Scan for the cell matching the given text and deliver its [X, Y] coordinate at center. 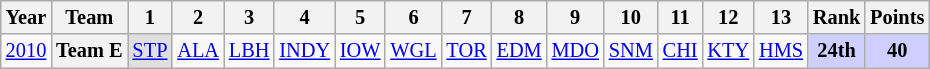
ALA [198, 51]
11 [680, 17]
LBH [249, 51]
10 [631, 17]
WGL [413, 51]
SNM [631, 51]
TOR [467, 51]
40 [897, 51]
Team E [89, 51]
INDY [304, 51]
Year [26, 17]
3 [249, 17]
MDO [576, 51]
Rank [836, 17]
5 [360, 17]
2010 [26, 51]
Team [89, 17]
CHI [680, 51]
KTY [728, 51]
6 [413, 17]
7 [467, 17]
13 [781, 17]
2 [198, 17]
EDM [520, 51]
Points [897, 17]
1 [150, 17]
4 [304, 17]
STP [150, 51]
24th [836, 51]
8 [520, 17]
9 [576, 17]
IOW [360, 51]
12 [728, 17]
HMS [781, 51]
